Locate the cell with the specified text and output its [x, y] center coordinate. 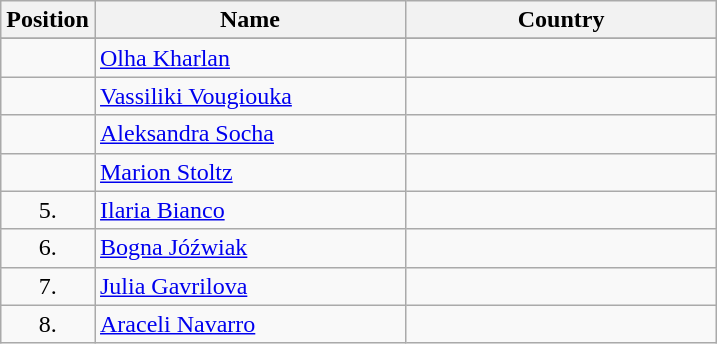
Aleksandra Socha [250, 134]
7. [48, 286]
Country [562, 20]
Vassiliki Vougiouka [250, 96]
6. [48, 248]
Bogna Jóźwiak [250, 248]
8. [48, 324]
Position [48, 20]
Ilaria Bianco [250, 210]
Julia Gavrilova [250, 286]
Olha Kharlan [250, 58]
Marion Stoltz [250, 172]
Name [250, 20]
5. [48, 210]
Araceli Navarro [250, 324]
